Return the [X, Y] coordinate for the center point of the cell that contains the specified text.  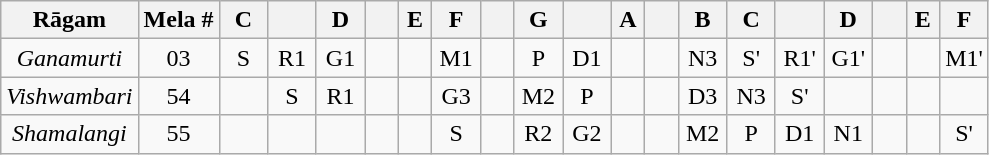
M1 [456, 58]
Mela # [178, 20]
N1 [848, 134]
A [628, 20]
54 [178, 96]
55 [178, 134]
M1' [964, 58]
Rāgam [70, 20]
G1 [340, 58]
Ganamurti [70, 58]
G1' [848, 58]
G3 [456, 96]
G2 [588, 134]
Shamalangi [70, 134]
D3 [702, 96]
G [538, 20]
03 [178, 58]
Vishwambari [70, 96]
B [702, 20]
R2 [538, 134]
R1' [800, 58]
